Return (x, y) of the center of cell containing provided text 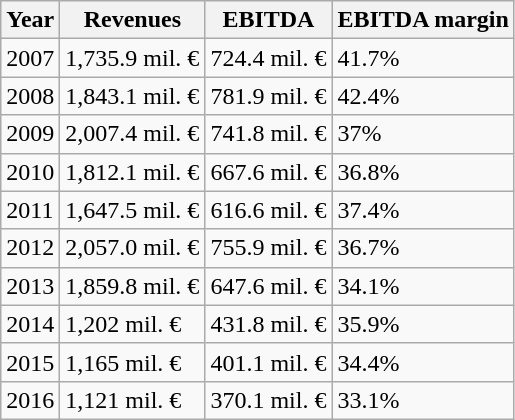
1,165 mil. € (132, 362)
EBITDA (268, 20)
755.9 mil. € (268, 248)
37.4% (423, 210)
2,007.4 mil. € (132, 134)
1,859.8 mil. € (132, 286)
2008 (30, 96)
2012 (30, 248)
36.7% (423, 248)
1,121 mil. € (132, 400)
616.6 mil. € (268, 210)
1,843.1 mil. € (132, 96)
37% (423, 134)
2010 (30, 172)
2013 (30, 286)
EBITDA margin (423, 20)
2009 (30, 134)
2016 (30, 400)
41.7% (423, 58)
1,647.5 mil. € (132, 210)
431.8 mil. € (268, 324)
724.4 mil. € (268, 58)
2007 (30, 58)
35.9% (423, 324)
33.1% (423, 400)
781.9 mil. € (268, 96)
2,057.0 mil. € (132, 248)
36.8% (423, 172)
370.1 mil. € (268, 400)
Revenues (132, 20)
667.6 mil. € (268, 172)
647.6 mil. € (268, 286)
741.8 mil. € (268, 134)
42.4% (423, 96)
2015 (30, 362)
2014 (30, 324)
34.4% (423, 362)
2011 (30, 210)
401.1 mil. € (268, 362)
34.1% (423, 286)
1,812.1 mil. € (132, 172)
1,202 mil. € (132, 324)
Year (30, 20)
1,735.9 mil. € (132, 58)
